Determine the [x, y] coordinate at the center of the cell enclosing the given text.  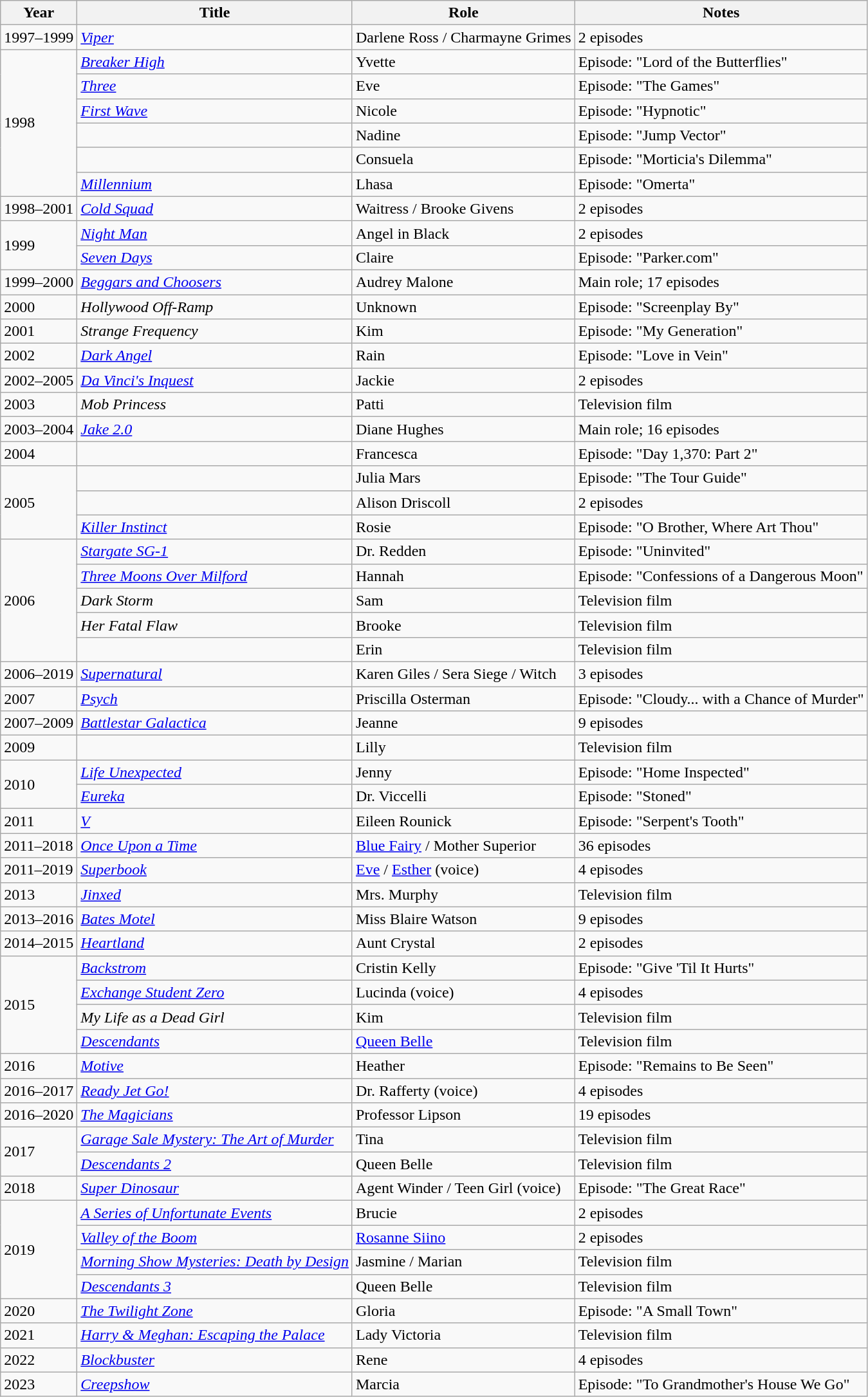
2003 [39, 405]
Karen Giles / Sera Siege / Witch [463, 674]
My Life as a Dead Girl [215, 1017]
Eureka [215, 797]
2022 [39, 1360]
2011 [39, 821]
2016–2017 [39, 1091]
Dark Storm [215, 600]
Da Vinci's Inquest [215, 380]
Jackie [463, 380]
Blue Fairy / Mother Superior [463, 846]
Mrs. Murphy [463, 894]
Stargate SG-1 [215, 551]
Rosanne Siino [463, 1237]
Jenny [463, 772]
Creepshow [215, 1384]
Superbook [215, 870]
2010 [39, 784]
Aunt Crystal [463, 943]
Sam [463, 600]
Dr. Viccelli [463, 797]
Marcia [463, 1384]
The Magicians [215, 1115]
Killer Instinct [215, 527]
1997–1999 [39, 37]
Episode: "The Tour Guide" [721, 478]
Role [463, 13]
Lilly [463, 748]
Rain [463, 356]
Episode: "To Grandmother's House We Go" [721, 1384]
Episode: "The Great Race" [721, 1189]
Episode: "Hypnotic" [721, 111]
Waitress / Brooke Givens [463, 208]
1998–2001 [39, 208]
Angel in Black [463, 233]
Rosie [463, 527]
Super Dinosaur [215, 1189]
Cold Squad [215, 208]
Julia Mars [463, 478]
Claire [463, 257]
2011–2019 [39, 870]
Patti [463, 405]
Consuela [463, 160]
2002 [39, 356]
Life Unexpected [215, 772]
Lady Victoria [463, 1335]
Main role; 16 episodes [721, 429]
Episode: "Omerta" [721, 184]
Heartland [215, 943]
Audrey Malone [463, 282]
Nadine [463, 135]
Tina [463, 1140]
3 episodes [721, 674]
Erin [463, 649]
Hannah [463, 576]
2021 [39, 1335]
2006 [39, 600]
Episode: "Love in Vein" [721, 356]
19 episodes [721, 1115]
Dark Angel [215, 356]
2015 [39, 1004]
Motive [215, 1066]
Episode: "Jump Vector" [721, 135]
First Wave [215, 111]
Three [215, 86]
1998 [39, 123]
2016–2020 [39, 1115]
2007–2009 [39, 723]
Episode: "Confessions of a Dangerous Moon" [721, 576]
Rene [463, 1360]
Her Fatal Flaw [215, 625]
Episode: "Cloudy... with a Chance of Murder" [721, 698]
Descendants 3 [215, 1286]
Brucie [463, 1213]
1999 [39, 245]
Notes [721, 13]
Darlene Ross / Charmayne Grimes [463, 37]
2016 [39, 1066]
Episode: "O Brother, Where Art Thou" [721, 527]
Lhasa [463, 184]
2007 [39, 698]
Psych [215, 698]
Heather [463, 1066]
Dr. Redden [463, 551]
2001 [39, 331]
Lucinda (voice) [463, 992]
Descendants [215, 1041]
Episode: "A Small Town" [721, 1311]
2023 [39, 1384]
Episode: "Home Inspected" [721, 772]
Once Upon a Time [215, 846]
Jake 2.0 [215, 429]
Episode: "Remains to Be Seen" [721, 1066]
2019 [39, 1250]
2011–2018 [39, 846]
Priscilla Osterman [463, 698]
2006–2019 [39, 674]
36 episodes [721, 846]
Title [215, 13]
Brooke [463, 625]
Morning Show Mysteries: Death by Design [215, 1262]
Jinxed [215, 894]
Episode: "Screenplay By" [721, 307]
Episode: "Lord of the Butterflies" [721, 62]
2009 [39, 748]
Professor Lipson [463, 1115]
Blockbuster [215, 1360]
Garage Sale Mystery: The Art of Murder [215, 1140]
Jasmine / Marian [463, 1262]
2000 [39, 307]
Harry & Meghan: Escaping the Palace [215, 1335]
Main role; 17 episodes [721, 282]
Mob Princess [215, 405]
Gloria [463, 1311]
2014–2015 [39, 943]
Year [39, 13]
A Series of Unfortunate Events [215, 1213]
Valley of the Boom [215, 1237]
Jeanne [463, 723]
Exchange Student Zero [215, 992]
2013–2016 [39, 919]
Episode: "Uninvited" [721, 551]
Battlestar Galactica [215, 723]
V [215, 821]
Eileen Rounick [463, 821]
1999–2000 [39, 282]
Bates Motel [215, 919]
2020 [39, 1311]
Episode: "The Games" [721, 86]
Francesca [463, 454]
The Twilight Zone [215, 1311]
Strange Frequency [215, 331]
Supernatural [215, 674]
Episode: "Parker.com" [721, 257]
Viper [215, 37]
Breaker High [215, 62]
Nicole [463, 111]
Dr. Rafferty (voice) [463, 1091]
2013 [39, 894]
Night Man [215, 233]
Episode: "My Generation" [721, 331]
Episode: "Serpent's Tooth" [721, 821]
Agent Winder / Teen Girl (voice) [463, 1189]
Eve / Esther (voice) [463, 870]
Backstrom [215, 968]
Unknown [463, 307]
Millennium [215, 184]
Three Moons Over Milford [215, 576]
Yvette [463, 62]
Hollywood Off-Ramp [215, 307]
Diane Hughes [463, 429]
Alison Driscoll [463, 503]
Episode: "Give 'Til It Hurts" [721, 968]
2002–2005 [39, 380]
Episode: "Day 1,370: Part 2" [721, 454]
Seven Days [215, 257]
Ready Jet Go! [215, 1091]
Eve [463, 86]
Miss Blaire Watson [463, 919]
Beggars and Choosers [215, 282]
2003–2004 [39, 429]
2018 [39, 1189]
Descendants 2 [215, 1164]
2004 [39, 454]
Episode: "Morticia's Dilemma" [721, 160]
Episode: "Stoned" [721, 797]
2005 [39, 503]
Cristin Kelly [463, 968]
2017 [39, 1152]
